Pinpoint the cell where the given text exists, returning its (X, Y) midpoint coordinate. 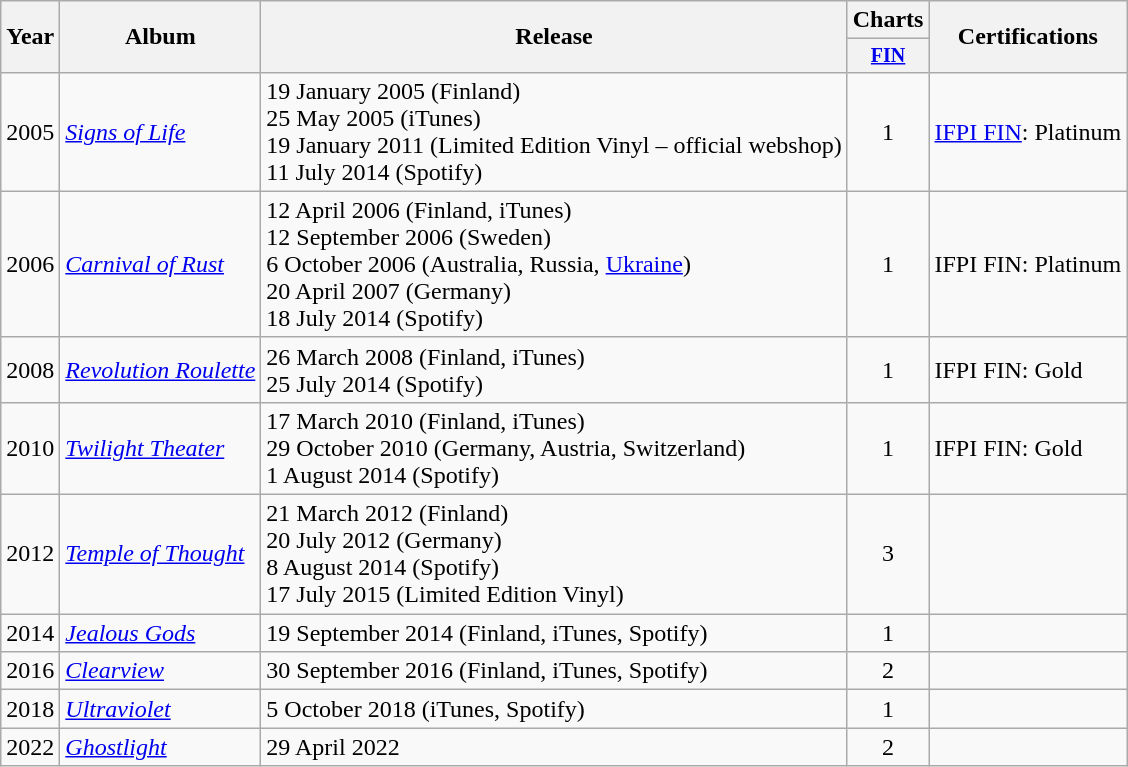
Temple of Thought (160, 554)
Signs of Life (160, 132)
19 January 2005 (Finland) 25 May 2005 (iTunes)19 January 2011 (Limited Edition Vinyl – official webshop) 11 July 2014 (Spotify) (554, 132)
Carnival of Rust (160, 264)
Year (30, 37)
Release (554, 37)
26 March 2008 (Finland, iTunes)25 July 2014 (Spotify) (554, 370)
Album (160, 37)
2016 (30, 671)
12 April 2006 (Finland, iTunes)12 September 2006 (Sweden)6 October 2006 (Australia, Russia, Ukraine)20 April 2007 (Germany)18 July 2014 (Spotify) (554, 264)
19 September 2014 (Finland, iTunes, Spotify) (554, 633)
2008 (30, 370)
Ultraviolet (160, 709)
21 March 2012 (Finland)20 July 2012 (Germany)8 August 2014 (Spotify)17 July 2015 (Limited Edition Vinyl) (554, 554)
3 (888, 554)
2005 (30, 132)
2022 (30, 747)
Ghostlight (160, 747)
2018 (30, 709)
2010 (30, 448)
2012 (30, 554)
Certifications (1028, 37)
17 March 2010 (Finland, iTunes)29 October 2010 (Germany, Austria, Switzerland)1 August 2014 (Spotify) (554, 448)
Twilight Theater (160, 448)
30 September 2016 (Finland, iTunes, Spotify) (554, 671)
Charts (888, 20)
2006 (30, 264)
5 October 2018 (iTunes, Spotify) (554, 709)
29 April 2022 (554, 747)
2014 (30, 633)
Jealous Gods (160, 633)
FIN (888, 56)
Revolution Roulette (160, 370)
Clearview (160, 671)
